Scan for the cell matching the given text and deliver its (x, y) coordinate at center. 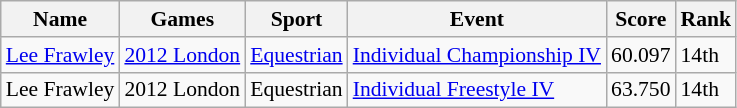
63.750 (640, 90)
Sport (296, 19)
Score (640, 19)
Name (60, 19)
Games (182, 19)
Event (477, 19)
Individual Championship IV (477, 55)
Individual Freestyle IV (477, 90)
Rank (706, 19)
60.097 (640, 55)
